Determine the [x, y] coordinate at the center of the cell enclosing the given text.  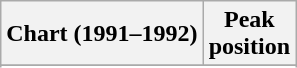
Peakposition [249, 34]
Chart (1991–1992) [102, 34]
